Output the (X, Y) coordinate of the center of the cell containing the given text.  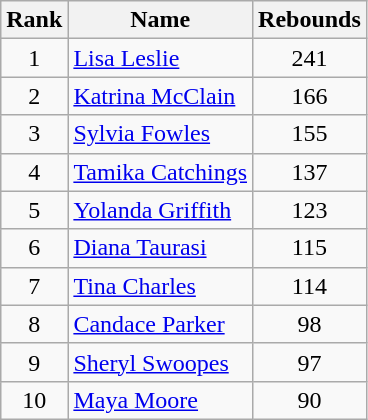
Rebounds (310, 20)
Sylvia Fowles (160, 134)
90 (310, 400)
115 (310, 248)
Candace Parker (160, 324)
Yolanda Griffith (160, 210)
8 (34, 324)
5 (34, 210)
2 (34, 96)
10 (34, 400)
241 (310, 58)
6 (34, 248)
Lisa Leslie (160, 58)
166 (310, 96)
137 (310, 172)
Name (160, 20)
Maya Moore (160, 400)
123 (310, 210)
Katrina McClain (160, 96)
Sheryl Swoopes (160, 362)
1 (34, 58)
Tina Charles (160, 286)
98 (310, 324)
9 (34, 362)
Diana Taurasi (160, 248)
Rank (34, 20)
114 (310, 286)
97 (310, 362)
7 (34, 286)
3 (34, 134)
4 (34, 172)
155 (310, 134)
Tamika Catchings (160, 172)
